Provide the [X, Y] coordinate of the cell's center where the given text is located.  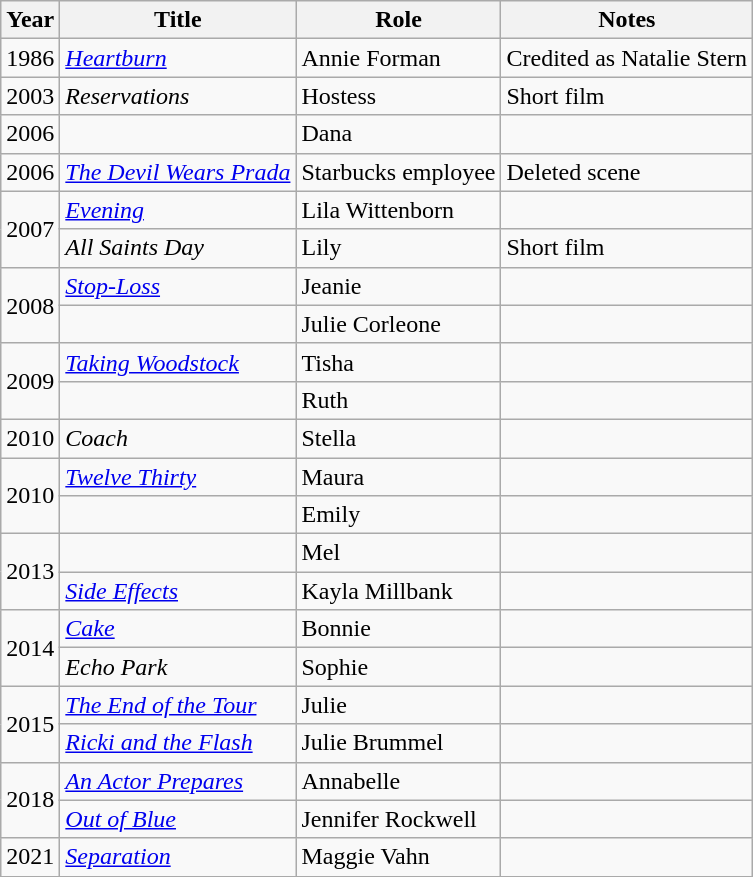
Starbucks employee [398, 172]
2007 [30, 229]
Maggie Vahn [398, 857]
2009 [30, 381]
Maura [398, 477]
Deleted scene [627, 172]
Annie Forman [398, 58]
2015 [30, 724]
The End of the Tour [178, 705]
Kayla Millbank [398, 591]
2018 [30, 800]
Bonnie [398, 629]
Stella [398, 438]
Notes [627, 20]
Credited as Natalie Stern [627, 58]
Coach [178, 438]
Hostess [398, 96]
Twelve Thirty [178, 477]
Jeanie [398, 286]
2021 [30, 857]
Cake [178, 629]
Ricki and the Flash [178, 743]
Taking Woodstock [178, 362]
Title [178, 20]
Ruth [398, 400]
An Actor Prepares [178, 781]
1986 [30, 58]
Heartburn [178, 58]
Lily [398, 248]
Separation [178, 857]
Julie Brummel [398, 743]
Year [30, 20]
Julie [398, 705]
Tisha [398, 362]
Echo Park [178, 667]
Sophie [398, 667]
2008 [30, 305]
Reservations [178, 96]
Lila Wittenborn [398, 210]
2014 [30, 648]
Mel [398, 553]
Emily [398, 515]
Dana [398, 134]
Jennifer Rockwell [398, 819]
2003 [30, 96]
Out of Blue [178, 819]
Julie Corleone [398, 324]
Evening [178, 210]
The Devil Wears Prada [178, 172]
Annabelle [398, 781]
Role [398, 20]
2013 [30, 572]
All Saints Day [178, 248]
Stop-Loss [178, 286]
Side Effects [178, 591]
